Provide the (X, Y) coordinate of the cell's center where the given text is located.  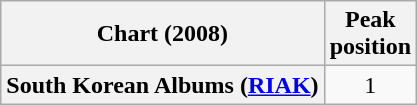
South Korean Albums (RIAK) (162, 85)
Peakposition (370, 34)
1 (370, 85)
Chart (2008) (162, 34)
